Determine the [x, y] coordinate at the center of the cell enclosing the given text.  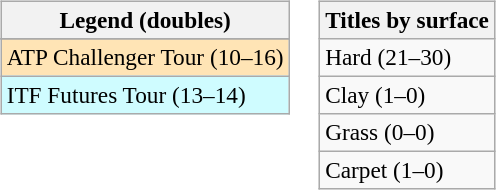
Hard (21–30) [408, 57]
ITF Futures Tour (13–14) [145, 95]
Clay (1–0) [408, 95]
Titles by surface [408, 20]
ATP Challenger Tour (10–16) [145, 57]
Grass (0–0) [408, 133]
Carpet (1–0) [408, 171]
Legend (doubles) [145, 20]
